Find where the given text appears and provide that cell's center as (X, Y) coordinate. 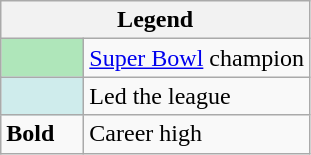
Led the league (197, 96)
Legend (156, 20)
Bold (42, 134)
Super Bowl champion (197, 58)
Career high (197, 134)
